Capture the cell that displays the provided text and extract its (X, Y) central coordinate. 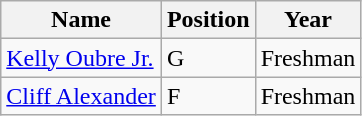
Position (208, 20)
G (208, 58)
Kelly Oubre Jr. (82, 58)
Name (82, 20)
Year (308, 20)
Cliff Alexander (82, 96)
F (208, 96)
